Detect which cell encompasses the target text, then output its (X, Y) center coordinate. 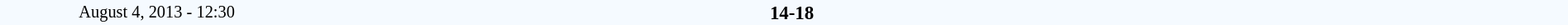
14-18 (791, 12)
August 4, 2013 - 12:30 (157, 12)
